Return [X, Y] of the center of cell containing provided text 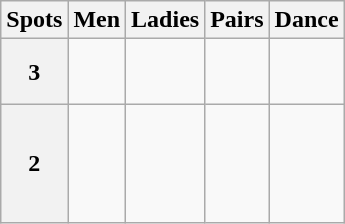
Men [97, 20]
Spots [34, 20]
Ladies [166, 20]
2 [34, 164]
Dance [306, 20]
3 [34, 72]
Pairs [237, 20]
